Identify which cell holds the provided text, then report its [X, Y] central coordinate. 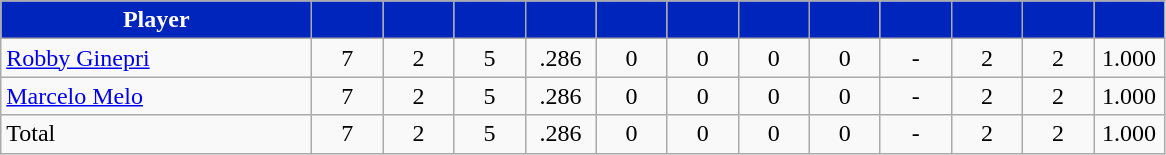
Robby Ginepri [156, 58]
Total [156, 134]
Player [156, 20]
Marcelo Melo [156, 96]
